Determine the [x, y] coordinate at the center of the cell enclosing the given text.  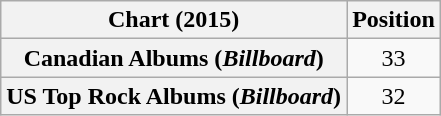
US Top Rock Albums (Billboard) [174, 96]
33 [394, 58]
Canadian Albums (Billboard) [174, 58]
32 [394, 96]
Chart (2015) [174, 20]
Position [394, 20]
